For the text-containing cell, return its midpoint in (X, Y) coordinate format. 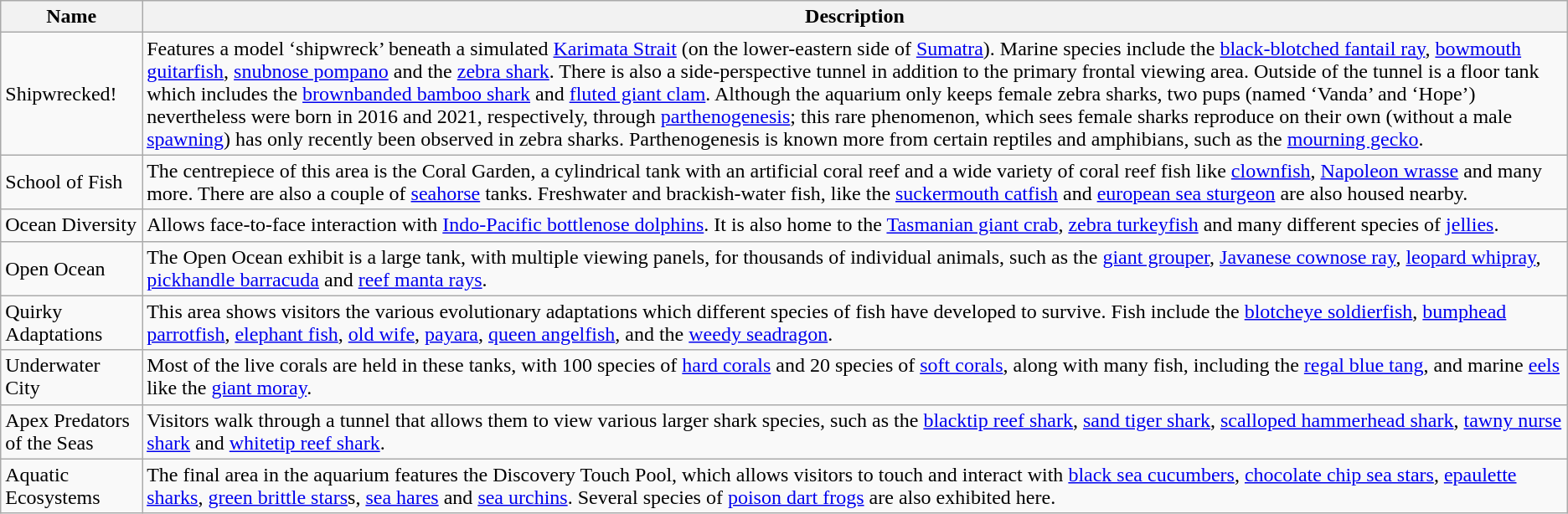
Underwater City (72, 377)
Ocean Diversity (72, 225)
Shipwrecked! (72, 94)
Description (855, 17)
School of Fish (72, 182)
Open Ocean (72, 268)
Name (72, 17)
Apex Predators of the Seas (72, 432)
Quirky Adaptations (72, 323)
Aquatic Ecosystems (72, 486)
